Identify which cell holds the provided text, then report its (x, y) central coordinate. 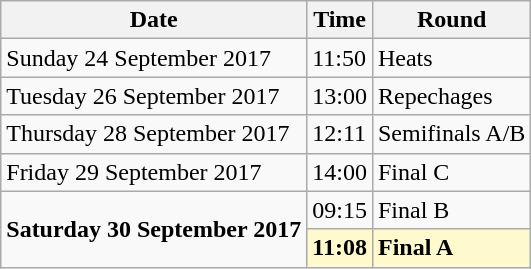
12:11 (340, 134)
13:00 (340, 96)
Sunday 24 September 2017 (154, 58)
Final B (451, 210)
Date (154, 20)
14:00 (340, 172)
Tuesday 26 September 2017 (154, 96)
Repechages (451, 96)
11:50 (340, 58)
Heats (451, 58)
Round (451, 20)
Semifinals A/B (451, 134)
Thursday 28 September 2017 (154, 134)
Saturday 30 September 2017 (154, 229)
09:15 (340, 210)
Final C (451, 172)
Friday 29 September 2017 (154, 172)
Time (340, 20)
Final A (451, 248)
11:08 (340, 248)
